Locate the cell with the specified text and output its [x, y] center coordinate. 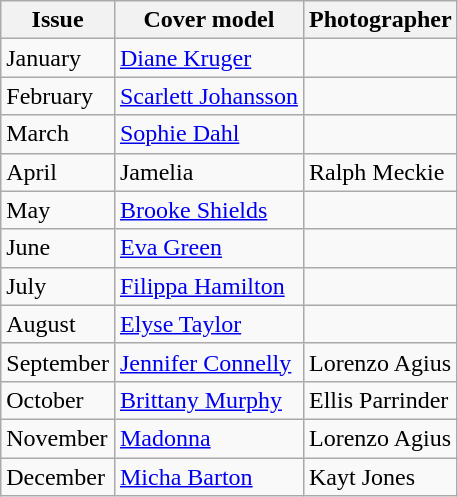
Kayt Jones [380, 477]
November [58, 438]
October [58, 400]
Photographer [380, 20]
Filippa Hamilton [208, 286]
May [58, 210]
June [58, 248]
December [58, 477]
Eva Green [208, 248]
Madonna [208, 438]
April [58, 172]
September [58, 362]
Diane Kruger [208, 58]
Cover model [208, 20]
July [58, 286]
Ellis Parrinder [380, 400]
Brittany Murphy [208, 400]
August [58, 324]
January [58, 58]
Issue [58, 20]
Scarlett Johansson [208, 96]
Jennifer Connelly [208, 362]
Brooke Shields [208, 210]
Elyse Taylor [208, 324]
Sophie Dahl [208, 134]
Ralph Meckie [380, 172]
February [58, 96]
Micha Barton [208, 477]
Jamelia [208, 172]
March [58, 134]
